Provide the [x, y] coordinate of the cell's center where the given text is located.  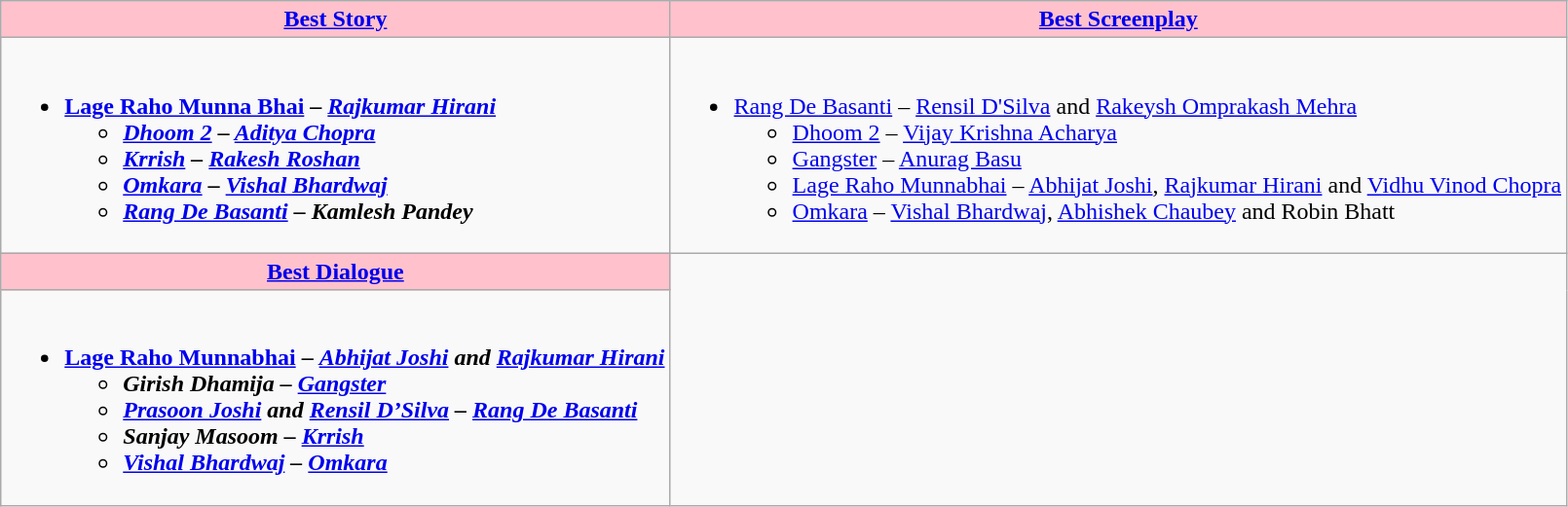
Best Dialogue [335, 272]
Lage Raho Munna Bhai – Rajkumar HiraniDhoom 2 – Aditya ChopraKrrish – Rakesh RoshanOmkara – Vishal BhardwajRang De Basanti – Kamlesh Pandey [335, 146]
Best Screenplay [1118, 19]
Best Story [335, 19]
